Determine the (X, Y) coordinate at the center of the cell enclosing the given text.  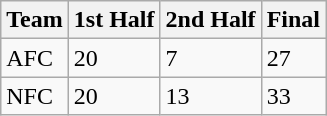
33 (293, 96)
1st Half (114, 20)
27 (293, 58)
2nd Half (210, 20)
AFC (35, 58)
Final (293, 20)
NFC (35, 96)
Team (35, 20)
7 (210, 58)
13 (210, 96)
